Capture the cell that displays the provided text and extract its (X, Y) central coordinate. 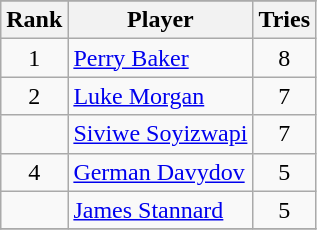
Perry Baker (160, 58)
Player (160, 20)
1 (34, 58)
4 (34, 172)
Tries (284, 20)
James Stannard (160, 210)
8 (284, 58)
2 (34, 96)
Siviwe Soyizwapi (160, 134)
Luke Morgan (160, 96)
Rank (34, 20)
German Davydov (160, 172)
